Return [x, y] of the center of cell containing provided text 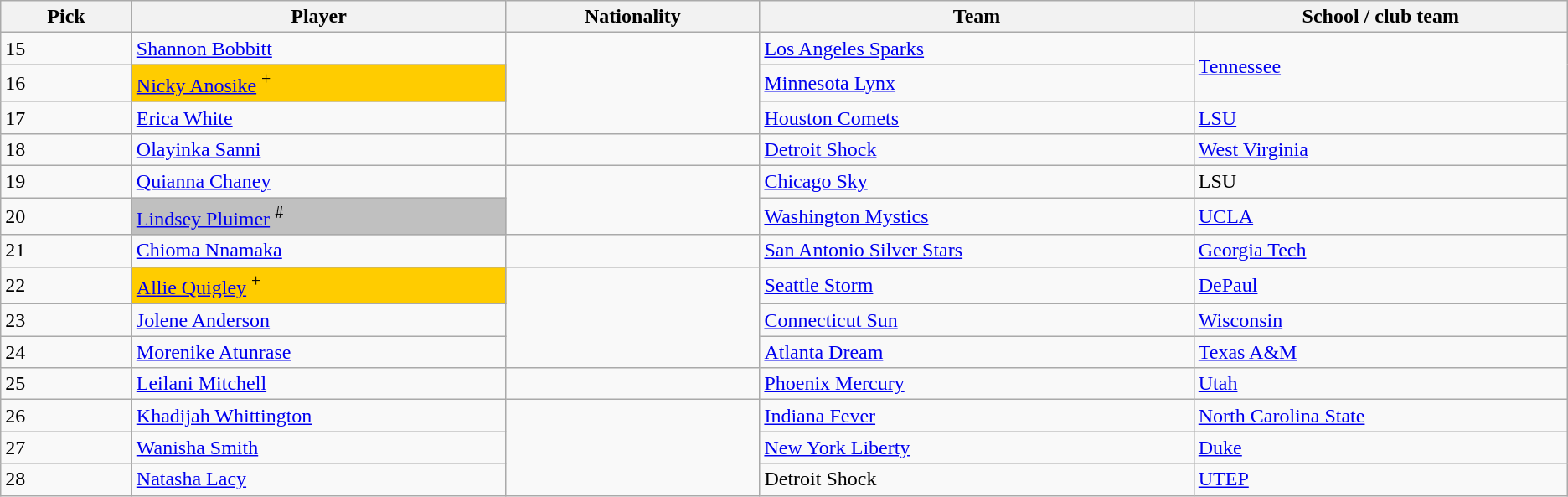
24 [67, 352]
Chicago Sky [977, 182]
Connecticut Sun [977, 320]
17 [67, 117]
Georgia Tech [1380, 251]
West Virginia [1380, 149]
26 [67, 416]
School / club team [1380, 17]
Atlanta Dream [977, 352]
16 [67, 84]
Utah [1380, 384]
Lindsey Pluimer # [318, 216]
Duke [1380, 448]
Tennessee [1380, 67]
21 [67, 251]
19 [67, 182]
Seattle Storm [977, 285]
Leilani Mitchell [318, 384]
Olayinka Sanni [318, 149]
Wanisha Smith [318, 448]
Houston Comets [977, 117]
Minnesota Lynx [977, 84]
Nicky Anosike + [318, 84]
Morenike Atunrase [318, 352]
27 [67, 448]
Texas A&M [1380, 352]
Quianna Chaney [318, 182]
20 [67, 216]
DePaul [1380, 285]
Khadijah Whittington [318, 416]
Erica White [318, 117]
Team [977, 17]
UTEP [1380, 479]
18 [67, 149]
Player [318, 17]
Chioma Nnamaka [318, 251]
Los Angeles Sparks [977, 49]
Nationality [633, 17]
Washington Mystics [977, 216]
Phoenix Mercury [977, 384]
Indiana Fever [977, 416]
UCLA [1380, 216]
North Carolina State [1380, 416]
Allie Quigley + [318, 285]
San Antonio Silver Stars [977, 251]
Natasha Lacy [318, 479]
23 [67, 320]
Jolene Anderson [318, 320]
Wisconsin [1380, 320]
28 [67, 479]
Shannon Bobbitt [318, 49]
New York Liberty [977, 448]
Pick [67, 17]
15 [67, 49]
25 [67, 384]
22 [67, 285]
